Scan for the cell matching the given text and deliver its (X, Y) coordinate at center. 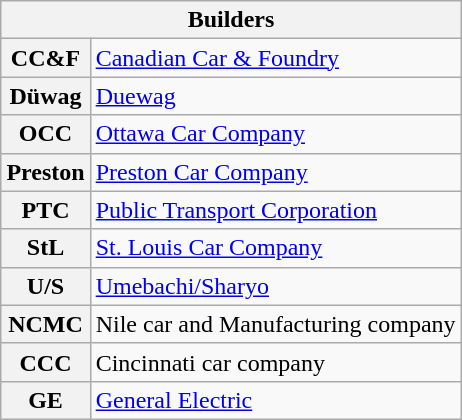
CCC (46, 362)
NCMC (46, 324)
U/S (46, 286)
Cincinnati car company (276, 362)
Duewag (276, 96)
GE (46, 400)
OCC (46, 134)
CC&F (46, 58)
St. Louis Car Company (276, 248)
Builders (231, 20)
StL (46, 248)
Public Transport Corporation (276, 210)
Düwag (46, 96)
Preston (46, 172)
Umebachi/Sharyo (276, 286)
Preston Car Company (276, 172)
PTC (46, 210)
Canadian Car & Foundry (276, 58)
Nile car and Manufacturing company (276, 324)
General Electric (276, 400)
Ottawa Car Company (276, 134)
